Extract the [X, Y] coordinate from the center of the cell holding the provided text.  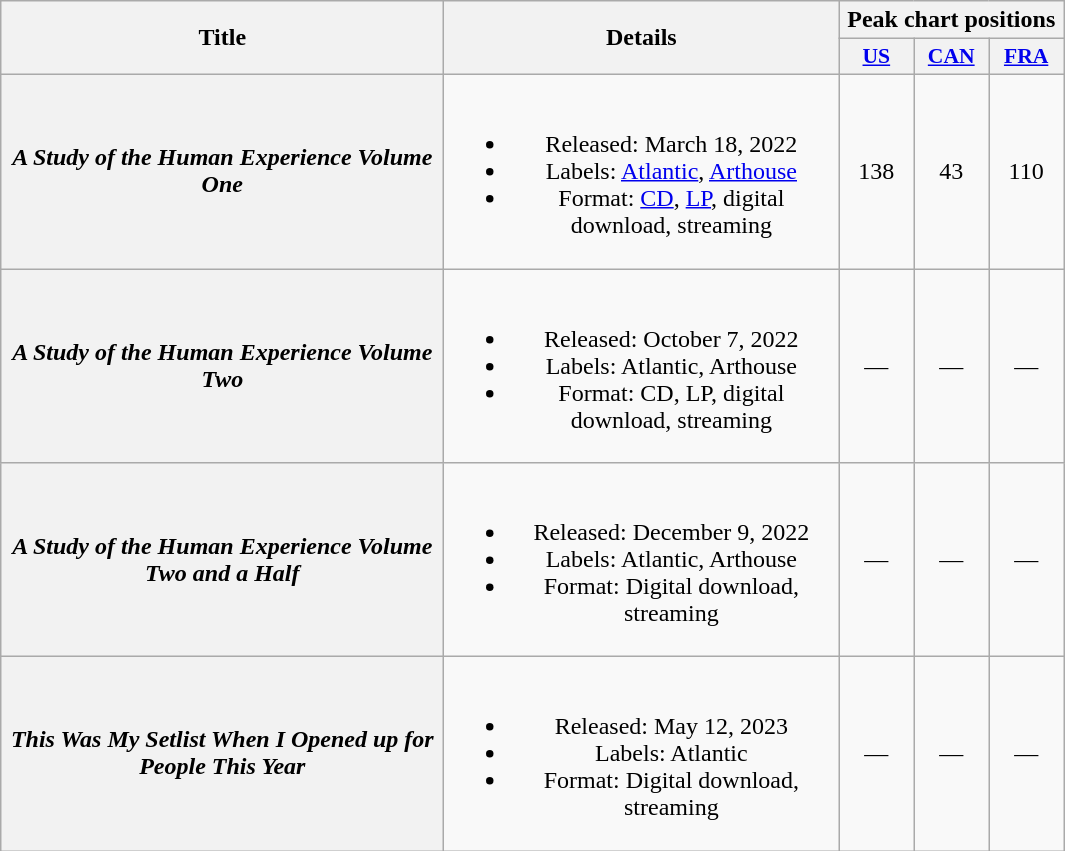
Title [222, 38]
FRA [1026, 57]
US [876, 57]
A Study of the Human Experience Volume One [222, 171]
CAN [952, 57]
110 [1026, 171]
138 [876, 171]
A Study of the Human Experience Volume Two and a Half [222, 560]
Peak chart positions [952, 20]
Details [642, 38]
This Was My Setlist When I Opened up for People This Year [222, 754]
A Study of the Human Experience Volume Two [222, 365]
Released: March 18, 2022Labels: Atlantic, ArthouseFormat: CD, LP, digital download, streaming [642, 171]
Released: October 7, 2022Labels: Atlantic, ArthouseFormat: CD, LP, digital download, streaming [642, 365]
43 [952, 171]
Released: May 12, 2023Labels: AtlanticFormat: Digital download, streaming [642, 754]
Released: December 9, 2022Labels: Atlantic, ArthouseFormat: Digital download, streaming [642, 560]
